Output the [x, y] coordinate of the center of the cell containing the given text.  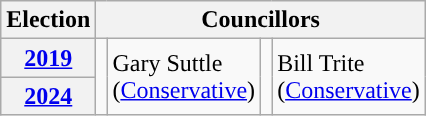
Bill Trite(Conservative) [349, 77]
Gary Suttle(Conservative) [184, 77]
2019 [48, 58]
Election [48, 20]
2024 [48, 96]
Councillors [260, 20]
